Provide the (x, y) coordinate of the cell's center where the given text is located.  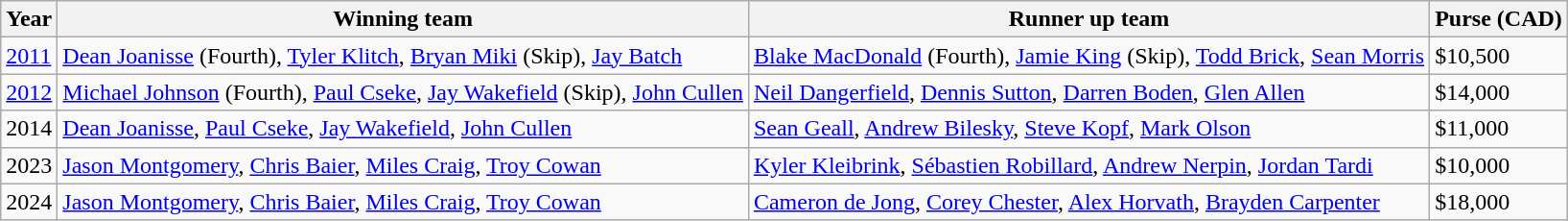
2023 (29, 165)
$18,000 (1499, 202)
$10,000 (1499, 165)
Michael Johnson (Fourth), Paul Cseke, Jay Wakefield (Skip), John Cullen (403, 92)
Blake MacDonald (Fourth), Jamie King (Skip), Todd Brick, Sean Morris (1088, 56)
2011 (29, 56)
Kyler Kleibrink, Sébastien Robillard, Andrew Nerpin, Jordan Tardi (1088, 165)
Purse (CAD) (1499, 19)
Dean Joanisse (Fourth), Tyler Klitch, Bryan Miki (Skip), Jay Batch (403, 56)
2014 (29, 129)
$10,500 (1499, 56)
2012 (29, 92)
$14,000 (1499, 92)
Cameron de Jong, Corey Chester, Alex Horvath, Brayden Carpenter (1088, 202)
Year (29, 19)
Winning team (403, 19)
Neil Dangerfield, Dennis Sutton, Darren Boden, Glen Allen (1088, 92)
2024 (29, 202)
Sean Geall, Andrew Bilesky, Steve Kopf, Mark Olson (1088, 129)
Dean Joanisse, Paul Cseke, Jay Wakefield, John Cullen (403, 129)
Runner up team (1088, 19)
$11,000 (1499, 129)
